Output the [x, y] coordinate of the center of the cell containing the given text.  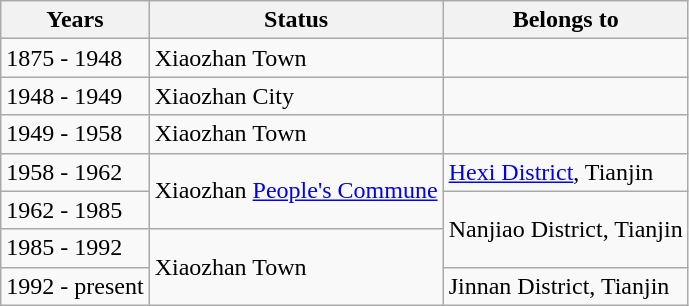
Belongs to [566, 20]
Years [75, 20]
Hexi District, Tianjin [566, 172]
Xiaozhan People's Commune [296, 191]
1962 - 1985 [75, 210]
1875 - 1948 [75, 58]
1949 - 1958 [75, 134]
Status [296, 20]
1985 - 1992 [75, 248]
1958 - 1962 [75, 172]
1948 - 1949 [75, 96]
1992 - present [75, 286]
Jinnan District, Tianjin [566, 286]
Nanjiao District, Tianjin [566, 229]
Xiaozhan City [296, 96]
